Detect which cell encompasses the target text, then output its (X, Y) center coordinate. 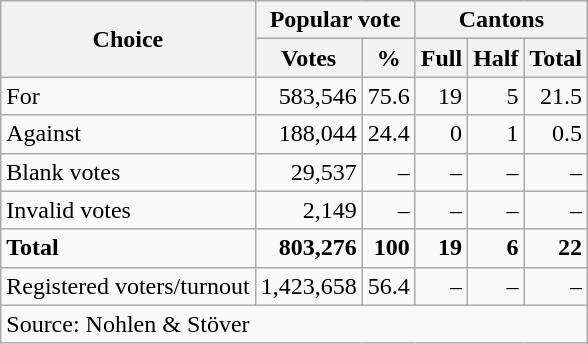
Against (128, 134)
% (388, 58)
1,423,658 (308, 286)
Votes (308, 58)
6 (496, 248)
Half (496, 58)
Choice (128, 39)
Popular vote (335, 20)
2,149 (308, 210)
0.5 (556, 134)
56.4 (388, 286)
75.6 (388, 96)
Blank votes (128, 172)
29,537 (308, 172)
5 (496, 96)
188,044 (308, 134)
0 (441, 134)
803,276 (308, 248)
Cantons (501, 20)
1 (496, 134)
Invalid votes (128, 210)
For (128, 96)
24.4 (388, 134)
Full (441, 58)
Registered voters/turnout (128, 286)
21.5 (556, 96)
583,546 (308, 96)
Source: Nohlen & Stöver (294, 324)
22 (556, 248)
100 (388, 248)
